Return the (x, y) coordinate for the center point of the cell that contains the specified text.  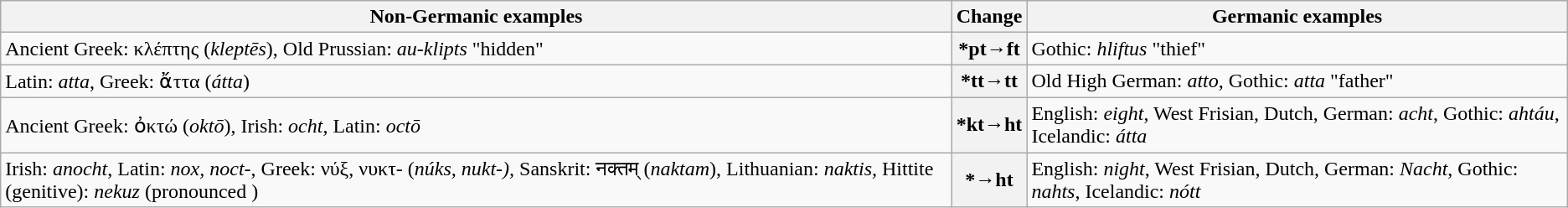
*kt→ht (989, 124)
Change (989, 17)
Latin: atta, Greek: ἄττα (átta) (476, 81)
English: night, West Frisian, Dutch, German: Nacht, Gothic: nahts, Icelandic: nótt (1297, 179)
Germanic examples (1297, 17)
*tt→tt (989, 81)
Ancient Greek: ὀκτώ (oktō), Irish: ocht, Latin: octō (476, 124)
Ancient Greek: κλέπτης (kleptēs), Old Prussian: au-klipts "hidden" (476, 49)
Gothic: hliftus "thief" (1297, 49)
*→ht (989, 179)
Non-Germanic examples (476, 17)
Old High German: atto, Gothic: atta "father" (1297, 81)
*pt→ft (989, 49)
English: eight, West Frisian, Dutch, German: acht, Gothic: ahtáu, Icelandic: átta (1297, 124)
